Pinpoint the cell where the given text exists, returning its (X, Y) midpoint coordinate. 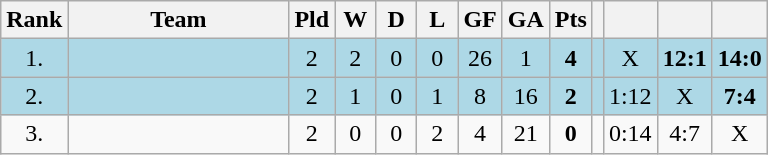
Rank (34, 20)
1:12 (630, 96)
D (396, 20)
7:4 (740, 96)
W (356, 20)
12:1 (684, 58)
2. (34, 96)
14:0 (740, 58)
L (438, 20)
GA (526, 20)
Team (178, 20)
GF (480, 20)
Pts (570, 20)
3. (34, 134)
4:7 (684, 134)
21 (526, 134)
Pld (312, 20)
1. (34, 58)
26 (480, 58)
16 (526, 96)
8 (480, 96)
0:14 (630, 134)
